Capture the cell that displays the provided text and extract its (X, Y) central coordinate. 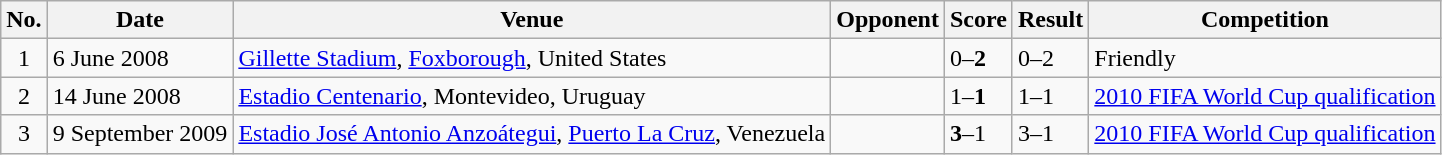
1 (24, 58)
No. (24, 20)
Result (1050, 20)
Venue (532, 20)
Estadio José Antonio Anzoátegui, Puerto La Cruz, Venezuela (532, 134)
Competition (1265, 20)
9 September 2009 (140, 134)
Date (140, 20)
3 (24, 134)
Friendly (1265, 58)
2 (24, 96)
14 June 2008 (140, 96)
Gillette Stadium, Foxborough, United States (532, 58)
Estadio Centenario, Montevideo, Uruguay (532, 96)
Score (978, 20)
Opponent (888, 20)
6 June 2008 (140, 58)
